Determine the (x, y) coordinate at the center of the cell enclosing the given text.  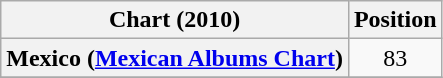
83 (395, 58)
Mexico (Mexican Albums Chart) (175, 58)
Chart (2010) (175, 20)
Position (395, 20)
